Pinpoint the cell where the given text exists, returning its (x, y) midpoint coordinate. 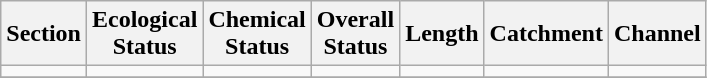
EcologicalStatus (144, 34)
Length (442, 34)
Section (44, 34)
Catchment (546, 34)
ChemicalStatus (257, 34)
OverallStatus (355, 34)
Channel (657, 34)
